Provide the [x, y] coordinate of the cell's center where the given text is located.  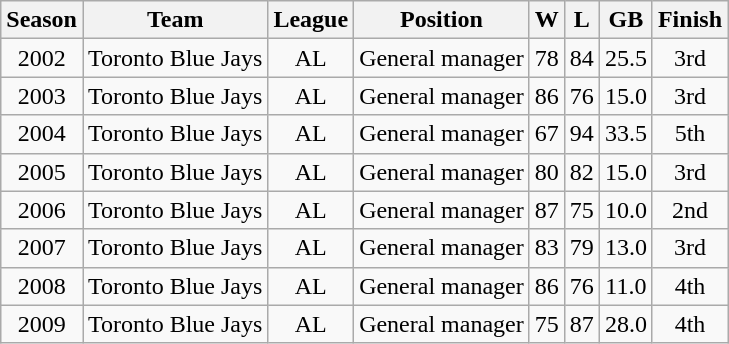
13.0 [626, 248]
2008 [42, 286]
2007 [42, 248]
Finish [690, 20]
79 [582, 248]
Position [442, 20]
2004 [42, 134]
Team [174, 20]
2002 [42, 58]
28.0 [626, 324]
League [311, 20]
2005 [42, 172]
80 [546, 172]
5th [690, 134]
94 [582, 134]
11.0 [626, 286]
Season [42, 20]
L [582, 20]
GB [626, 20]
2006 [42, 210]
2009 [42, 324]
84 [582, 58]
2nd [690, 210]
82 [582, 172]
78 [546, 58]
67 [546, 134]
10.0 [626, 210]
83 [546, 248]
33.5 [626, 134]
25.5 [626, 58]
W [546, 20]
2003 [42, 96]
